Identify which cell holds the provided text, then report its [X, Y] central coordinate. 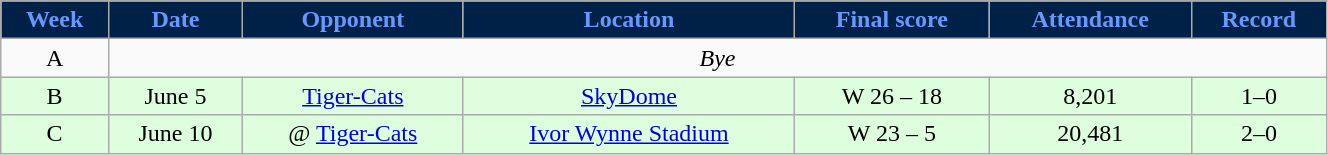
1–0 [1258, 96]
@ Tiger-Cats [352, 134]
Location [629, 20]
C [55, 134]
SkyDome [629, 96]
Final score [892, 20]
A [55, 58]
8,201 [1090, 96]
2–0 [1258, 134]
Opponent [352, 20]
June 10 [175, 134]
W 26 – 18 [892, 96]
Date [175, 20]
W 23 – 5 [892, 134]
Tiger-Cats [352, 96]
June 5 [175, 96]
Attendance [1090, 20]
B [55, 96]
Week [55, 20]
Record [1258, 20]
Ivor Wynne Stadium [629, 134]
Bye [717, 58]
20,481 [1090, 134]
